Output the [X, Y] coordinate of the center of the cell containing the given text.  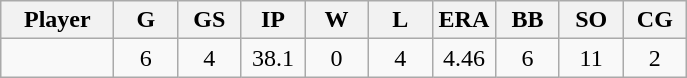
CG [655, 20]
SO [591, 20]
38.1 [273, 58]
BB [528, 20]
0 [337, 58]
ERA [464, 20]
11 [591, 58]
G [146, 20]
IP [273, 20]
GS [210, 20]
4.46 [464, 58]
L [400, 20]
2 [655, 58]
Player [58, 20]
W [337, 20]
